Extract the (x, y) coordinate from the center of the cell holding the provided text.  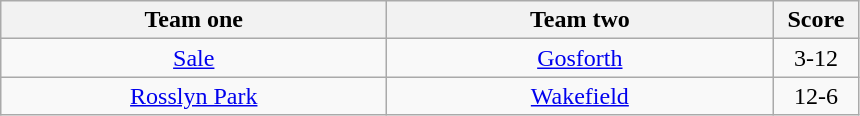
12-6 (816, 96)
Wakefield (580, 96)
Rosslyn Park (194, 96)
Team two (580, 20)
Score (816, 20)
Gosforth (580, 58)
Team one (194, 20)
Sale (194, 58)
3-12 (816, 58)
